Pinpoint the cell where the given text exists, returning its (x, y) midpoint coordinate. 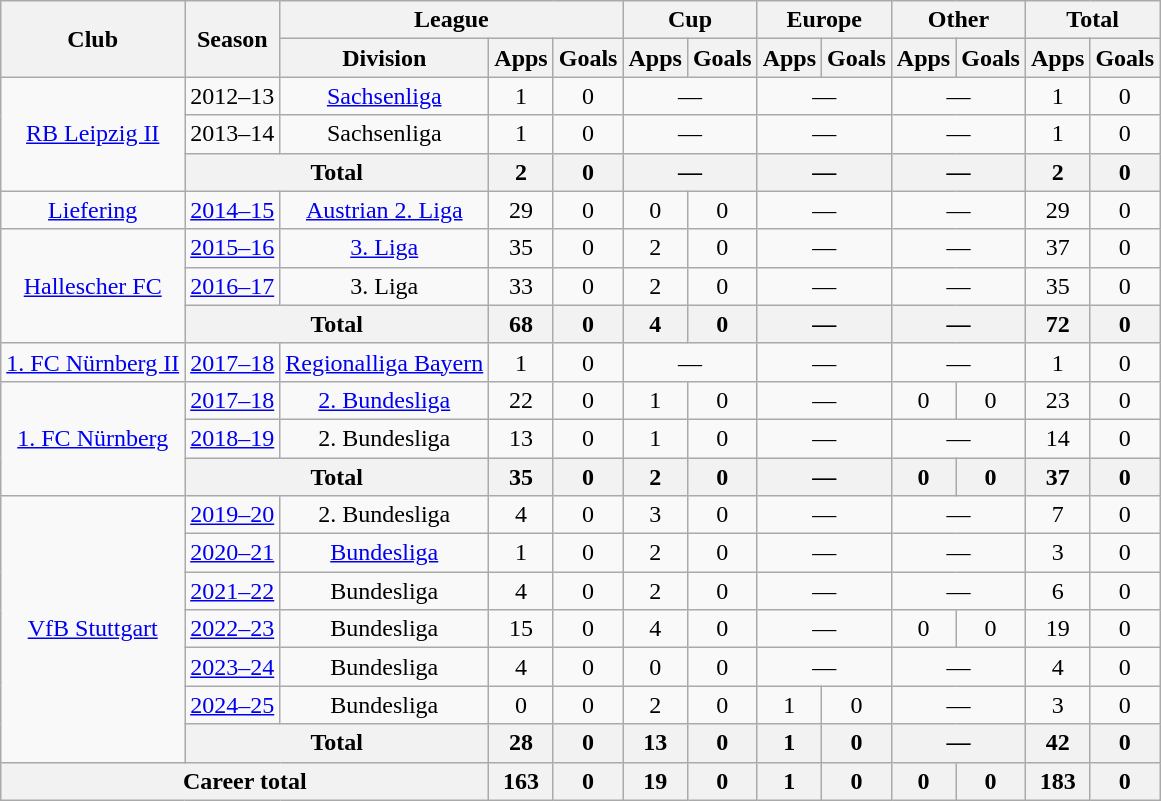
42 (1057, 743)
Europe (824, 20)
Cup (690, 20)
22 (521, 400)
2024–25 (232, 705)
28 (521, 743)
Regionalliga Bayern (384, 362)
2021–22 (232, 591)
2019–20 (232, 515)
2015–16 (232, 248)
2016–17 (232, 286)
Season (232, 39)
Austrian 2. Liga (384, 210)
2020–21 (232, 553)
1. FC Nürnberg (93, 438)
Hallescher FC (93, 286)
1. FC Nürnberg II (93, 362)
Other (958, 20)
6 (1057, 591)
2012–13 (232, 96)
68 (521, 324)
Club (93, 39)
72 (1057, 324)
23 (1057, 400)
14 (1057, 438)
2022–23 (232, 629)
Career total (245, 781)
VfB Stuttgart (93, 629)
183 (1057, 781)
2018–19 (232, 438)
League (452, 20)
RB Leipzig II (93, 134)
2013–14 (232, 134)
Liefering (93, 210)
7 (1057, 515)
33 (521, 286)
163 (521, 781)
2023–24 (232, 667)
Division (384, 58)
2014–15 (232, 210)
15 (521, 629)
